Locate the cell with the specified text and output its [X, Y] center coordinate. 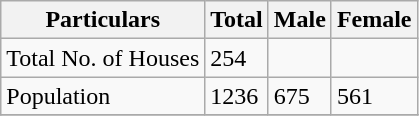
561 [374, 96]
1236 [237, 96]
Total [237, 20]
Particulars [103, 20]
Total No. of Houses [103, 58]
Female [374, 20]
254 [237, 58]
Population [103, 96]
675 [300, 96]
Male [300, 20]
